Output the [X, Y] coordinate of the center of the cell containing the given text.  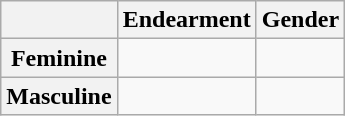
Masculine [59, 96]
Gender [300, 20]
Endearment [186, 20]
Feminine [59, 58]
